From the cell containing the given text, extract its center point as (x, y) coordinate. 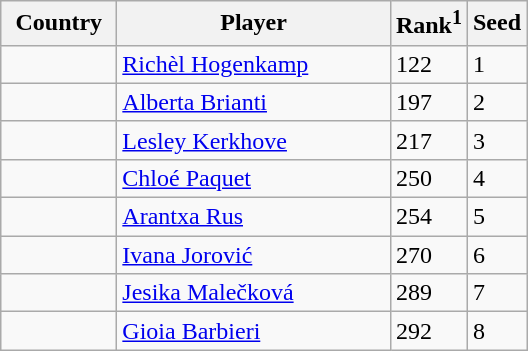
Rank1 (428, 24)
Alberta Brianti (254, 102)
5 (496, 217)
Arantxa Rus (254, 217)
217 (428, 140)
Country (59, 24)
Player (254, 24)
292 (428, 331)
Chloé Paquet (254, 178)
2 (496, 102)
Jesika Malečková (254, 293)
3 (496, 140)
254 (428, 217)
250 (428, 178)
270 (428, 255)
4 (496, 178)
Lesley Kerkhove (254, 140)
7 (496, 293)
197 (428, 102)
Ivana Jorović (254, 255)
Richèl Hogenkamp (254, 64)
1 (496, 64)
8 (496, 331)
Gioia Barbieri (254, 331)
289 (428, 293)
Seed (496, 24)
6 (496, 255)
122 (428, 64)
